Capture the cell that displays the provided text and extract its [X, Y] central coordinate. 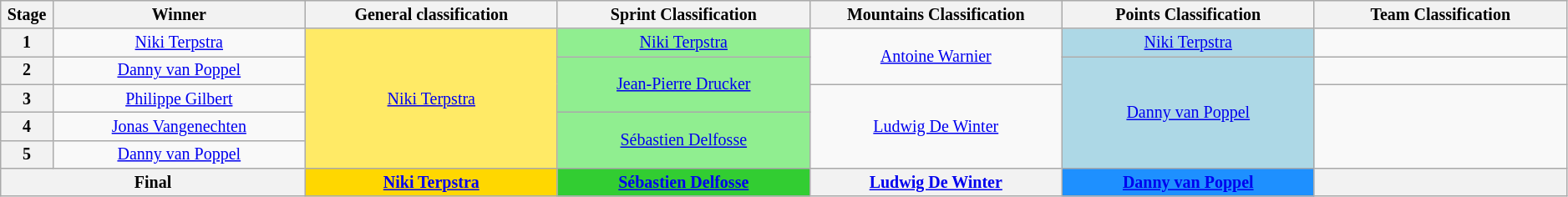
Jonas Vangenechten [179, 127]
4 [27, 127]
Final [154, 182]
Winner [179, 15]
General classification [431, 15]
Mountains Classification [936, 15]
Jean-Pierre Drucker [683, 85]
Philippe Gilbert [179, 98]
1 [27, 43]
Points Classification [1188, 15]
Team Classification [1440, 15]
Stage [27, 15]
2 [27, 70]
Sprint Classification [683, 15]
Antoine Warnier [936, 57]
3 [27, 98]
5 [27, 154]
